Detect which cell encompasses the target text, then output its (x, y) center coordinate. 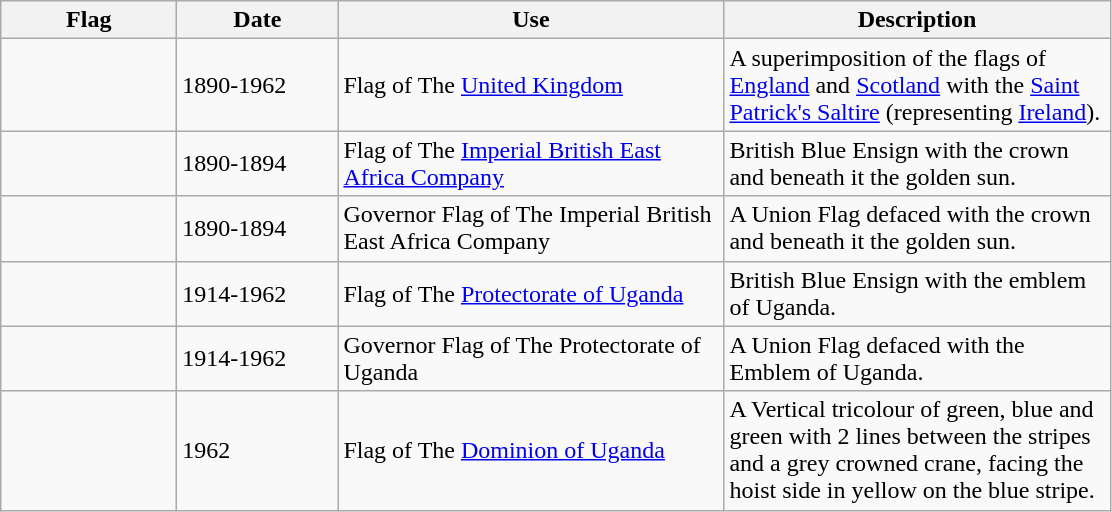
Flag of The United Kingdom (531, 85)
Description (917, 20)
Flag of The Dominion of Uganda (531, 450)
British Blue Ensign with the crown and beneath it the golden sun. (917, 164)
Date (258, 20)
Use (531, 20)
A Union Flag defaced with the crown and beneath it the golden sun. (917, 228)
British Blue Ensign with the emblem of Uganda. (917, 294)
Flag (89, 20)
1890-1962 (258, 85)
Governor Flag of The Imperial British East Africa Company (531, 228)
A Union Flag defaced with the Emblem of Uganda. (917, 358)
1962 (258, 450)
Flag of The Protectorate of Uganda (531, 294)
A superimposition of the flags of England and Scotland with the Saint Patrick's Saltire (representing Ireland). (917, 85)
Governor Flag of The Protectorate of Uganda (531, 358)
Flag of The Imperial British East Africa Company (531, 164)
